From the cell containing the given text, extract its center point as (x, y) coordinate. 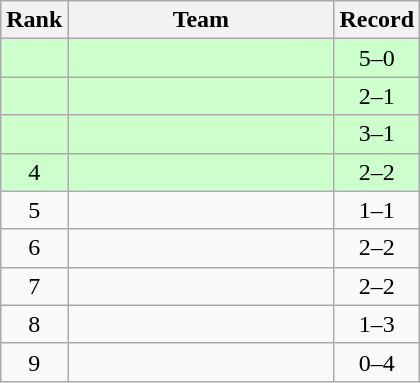
Rank (34, 20)
5–0 (377, 58)
8 (34, 324)
2–1 (377, 96)
1–1 (377, 210)
Team (201, 20)
7 (34, 286)
1–3 (377, 324)
4 (34, 172)
3–1 (377, 134)
Record (377, 20)
0–4 (377, 362)
9 (34, 362)
6 (34, 248)
5 (34, 210)
